Identify which cell holds the provided text, then report its [x, y] central coordinate. 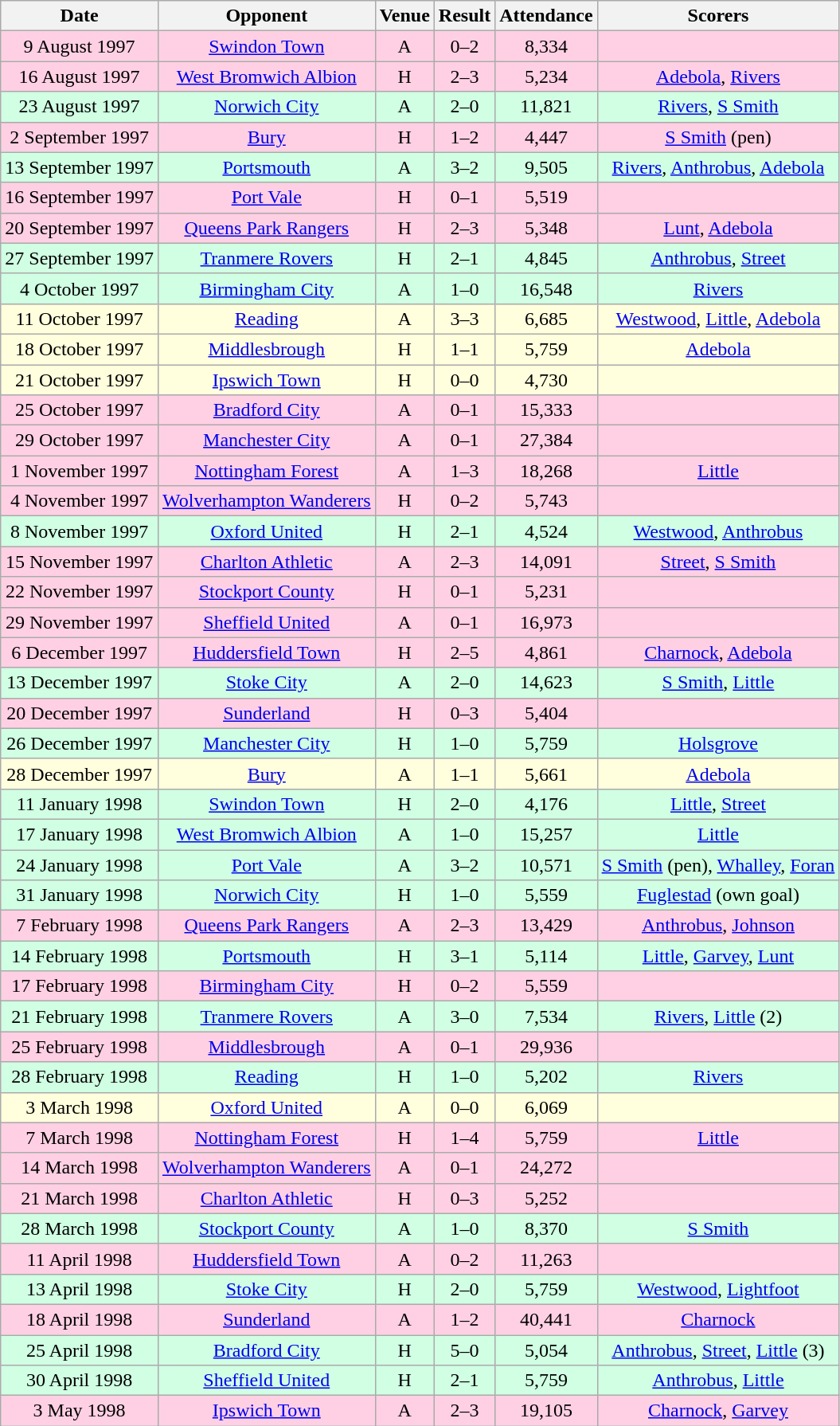
28 December 1997 [80, 774]
11 April 1998 [80, 1259]
3–3 [464, 319]
5,231 [546, 592]
Opponent [266, 16]
3 March 1998 [80, 1107]
5,054 [546, 1350]
30 April 1998 [80, 1381]
9 August 1997 [80, 46]
16,973 [546, 622]
15,257 [546, 834]
16 August 1997 [80, 76]
14 February 1998 [80, 956]
29 October 1997 [80, 441]
31 January 1998 [80, 895]
Anthrobus, Street, Little (3) [718, 1350]
24 January 1998 [80, 864]
23 August 1997 [80, 107]
13 September 1997 [80, 167]
5,348 [546, 228]
8 November 1997 [80, 531]
1 November 1997 [80, 471]
19,105 [546, 1411]
6 December 1997 [80, 652]
28 February 1998 [80, 1077]
Date [80, 16]
Street, S Smith [718, 562]
21 March 1998 [80, 1198]
Westwood, Anthrobus [718, 531]
14,091 [546, 562]
17 February 1998 [80, 986]
S Smith (pen) [718, 137]
4,447 [546, 137]
1–4 [464, 1138]
Lunt, Adebola [718, 228]
14,623 [546, 683]
16,548 [546, 288]
8,334 [546, 46]
Westwood, Little, Adebola [718, 319]
21 February 1998 [80, 1017]
Anthrobus, Little [718, 1381]
2 September 1997 [80, 137]
11,821 [546, 107]
28 March 1998 [80, 1228]
10,571 [546, 864]
13 December 1997 [80, 683]
Anthrobus, Street [718, 258]
S Smith, Little [718, 683]
5–0 [464, 1350]
Fuglestad (own goal) [718, 895]
27 September 1997 [80, 258]
11 January 1998 [80, 804]
Scorers [718, 16]
5,743 [546, 501]
Venue [404, 16]
Little, Street [718, 804]
22 November 1997 [80, 592]
5,519 [546, 198]
20 September 1997 [80, 228]
Rivers, Anthrobus, Adebola [718, 167]
5,202 [546, 1077]
6,069 [546, 1107]
Charnock [718, 1319]
5,234 [546, 76]
Charnock, Adebola [718, 652]
3–1 [464, 956]
Holsgrove [718, 743]
Little, Garvey, Lunt [718, 956]
17 January 1998 [80, 834]
11 October 1997 [80, 319]
5,252 [546, 1198]
S Smith (pen), Whalley, Foran [718, 864]
27,384 [546, 441]
Rivers, Little (2) [718, 1017]
5,661 [546, 774]
4,730 [546, 380]
7,534 [546, 1017]
13 April 1998 [80, 1289]
14 March 1998 [80, 1168]
29 November 1997 [80, 622]
29,936 [546, 1047]
Anthrobus, Johnson [718, 926]
3–0 [464, 1017]
25 October 1997 [80, 410]
9,505 [546, 167]
16 September 1997 [80, 198]
4 November 1997 [80, 501]
4,845 [546, 258]
18 April 1998 [80, 1319]
1–3 [464, 471]
4 October 1997 [80, 288]
3 May 1998 [80, 1411]
11,263 [546, 1259]
Result [464, 16]
7 March 1998 [80, 1138]
21 October 1997 [80, 380]
40,441 [546, 1319]
S Smith [718, 1228]
26 December 1997 [80, 743]
18 October 1997 [80, 349]
6,685 [546, 319]
Westwood, Lightfoot [718, 1289]
4,524 [546, 531]
4,861 [546, 652]
13,429 [546, 926]
2–5 [464, 652]
Attendance [546, 16]
5,114 [546, 956]
Adebola, Rivers [718, 76]
8,370 [546, 1228]
15 November 1997 [80, 562]
20 December 1997 [80, 713]
25 February 1998 [80, 1047]
15,333 [546, 410]
7 February 1998 [80, 926]
Rivers, S Smith [718, 107]
25 April 1998 [80, 1350]
4,176 [546, 804]
Charnock, Garvey [718, 1411]
18,268 [546, 471]
5,404 [546, 713]
24,272 [546, 1168]
